Extract the (X, Y) coordinate from the center of the cell holding the provided text.  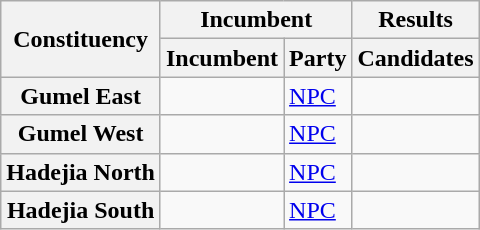
Gumel East (81, 96)
Candidates (416, 58)
Results (416, 20)
Constituency (81, 39)
Gumel West (81, 134)
Hadejia South (81, 210)
Party (318, 58)
Hadejia North (81, 172)
